Search for the cell housing the specified text and yield its (X, Y) center coordinate. 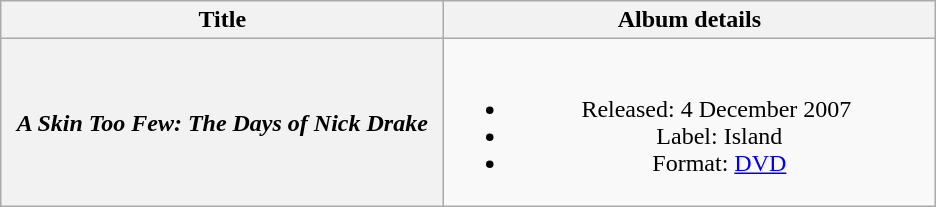
Released: 4 December 2007 Label: Island Format: DVD (690, 122)
A Skin Too Few: The Days of Nick Drake (222, 122)
Album details (690, 20)
Title (222, 20)
